From the cell containing the given text, extract its center point as (x, y) coordinate. 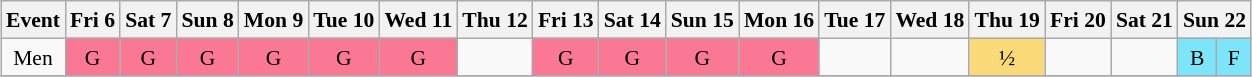
Wed 11 (418, 20)
Men (33, 56)
Mon 16 (779, 20)
Sat 14 (632, 20)
Event (33, 20)
Sat 7 (148, 20)
Thu 19 (1007, 20)
Tue 17 (854, 20)
Fri 20 (1078, 20)
B (1197, 56)
Sun 8 (207, 20)
Sun 15 (702, 20)
Mon 9 (274, 20)
½ (1007, 56)
Fri 13 (566, 20)
Wed 18 (930, 20)
Fri 6 (92, 20)
Thu 12 (495, 20)
Sun 22 (1214, 20)
F (1234, 56)
Sat 21 (1144, 20)
Tue 10 (344, 20)
